Capture the cell that displays the provided text and extract its [x, y] central coordinate. 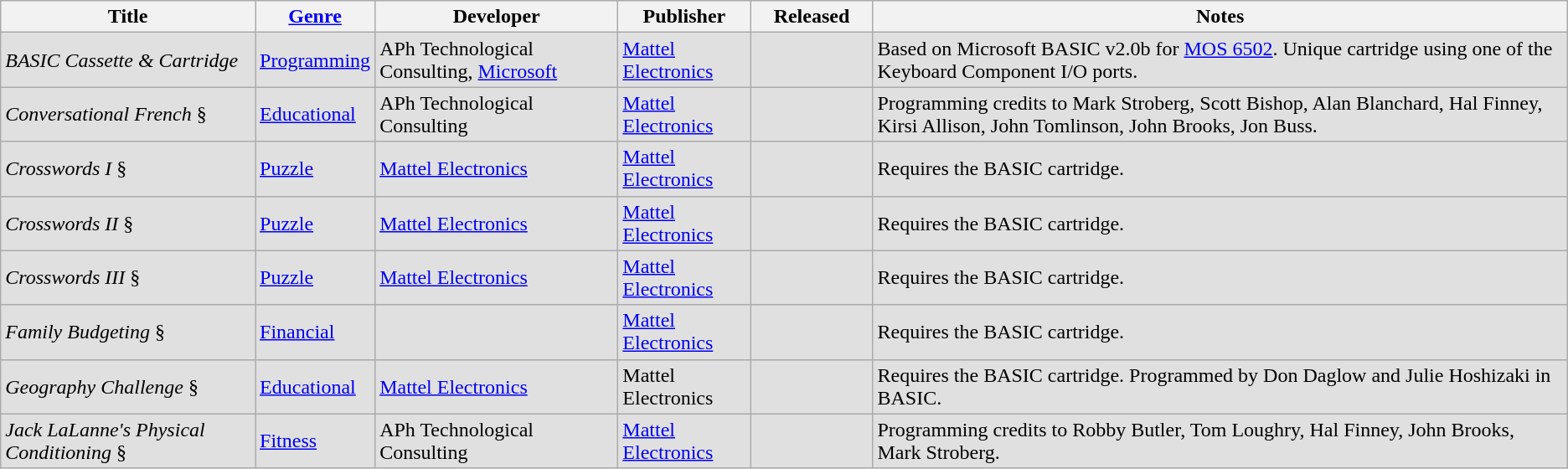
Title [128, 17]
APh Technological Consulting, Microsoft [497, 60]
Crosswords III § [128, 278]
Publisher [684, 17]
Released [812, 17]
Geography Challenge § [128, 387]
Genre [315, 17]
Crosswords I § [128, 169]
Programming credits to Robby Butler, Tom Loughry, Hal Finney, John Brooks, Mark Stroberg. [1220, 441]
Family Budgeting § [128, 332]
Crosswords II § [128, 223]
Fitness [315, 441]
Notes [1220, 17]
Programming credits to Mark Stroberg, Scott Bishop, Alan Blanchard, Hal Finney, Kirsi Allison, John Tomlinson, John Brooks, Jon Buss. [1220, 114]
Programming [315, 60]
BASIC Cassette & Cartridge [128, 60]
Developer [497, 17]
Financial [315, 332]
Based on Microsoft BASIC v2.0b for MOS 6502. Unique cartridge using one of the Keyboard Component I/O ports. [1220, 60]
Jack LaLanne's Physical Conditioning § [128, 441]
Conversational French § [128, 114]
Requires the BASIC cartridge. Programmed by Don Daglow and Julie Hoshizaki in BASIC. [1220, 387]
